Identify which cell holds the provided text, then report its (x, y) central coordinate. 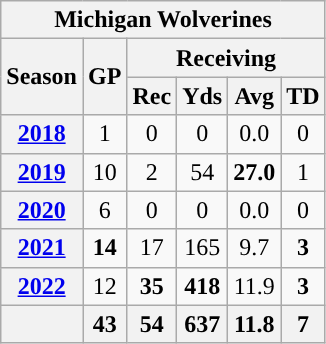
2021 (42, 248)
2018 (42, 134)
14 (104, 248)
27.0 (254, 172)
Receiving (226, 58)
12 (104, 286)
17 (152, 248)
43 (104, 324)
Michigan Wolverines (163, 20)
Season (42, 77)
2022 (42, 286)
637 (202, 324)
GP (104, 77)
2019 (42, 172)
35 (152, 286)
Rec (152, 96)
165 (202, 248)
2020 (42, 210)
TD (303, 96)
10 (104, 172)
7 (303, 324)
11.9 (254, 286)
418 (202, 286)
6 (104, 210)
9.7 (254, 248)
2 (152, 172)
11.8 (254, 324)
Avg (254, 96)
Yds (202, 96)
